Find where the given text appears and provide that cell's center as [x, y] coordinate. 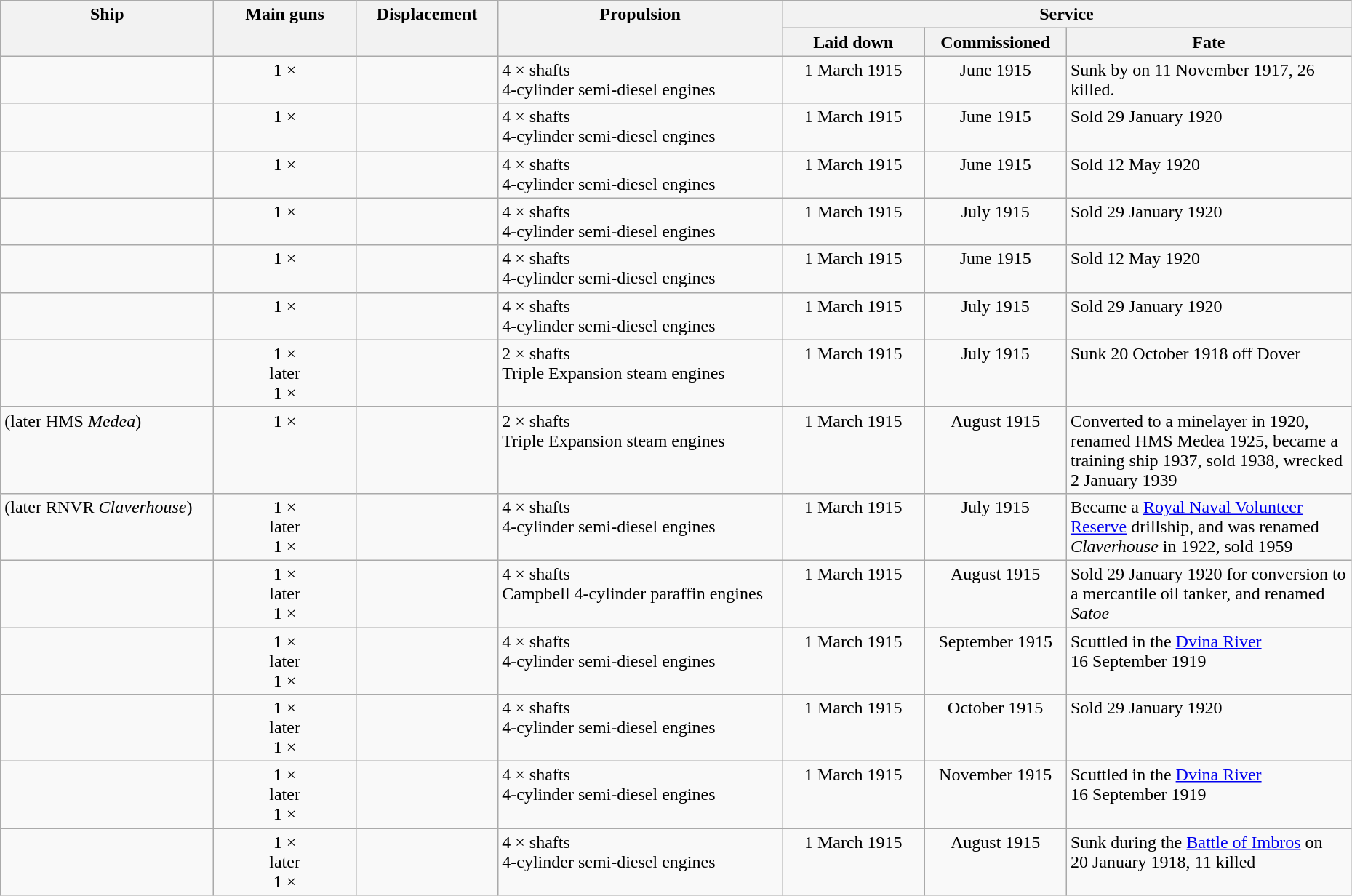
Sunk 20 October 1918 off Dover [1209, 373]
November 1915 [995, 795]
September 1915 [995, 660]
Sunk by on 11 November 1917, 26 killed. [1209, 80]
Laid down [854, 42]
October 1915 [995, 728]
Displacement [426, 28]
Sold 29 January 1920 for conversion to a mercantile oil tanker, and renamed Satoe [1209, 593]
(later HMS Medea) [108, 449]
Main guns [285, 28]
Fate [1209, 42]
Became a Royal Naval Volunteer Reserve drillship, and was renamed Claverhouse in 1922, sold 1959 [1209, 527]
Sunk during the Battle of Imbros on 20 January 1918, 11 killed [1209, 862]
Commissioned [995, 42]
Ship [108, 28]
(later RNVR Claverhouse) [108, 527]
Converted to a minelayer in 1920, renamed HMS Medea 1925, became a training ship 1937, sold 1938, wrecked 2 January 1939 [1209, 449]
Propulsion [640, 28]
Service [1067, 15]
4 × shaftsCampbell 4-cylinder paraffin engines [640, 593]
